Provide the [X, Y] coordinate of the cell's center where the given text is located.  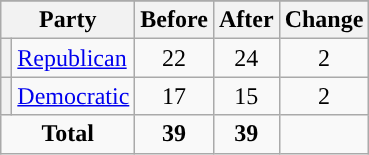
15 [246, 96]
Republican [74, 58]
Total [68, 134]
Party [68, 20]
Before [174, 20]
17 [174, 96]
Democratic [74, 96]
Change [324, 20]
After [246, 20]
24 [246, 58]
22 [174, 58]
